Pinpoint the cell where the given text exists, returning its (x, y) midpoint coordinate. 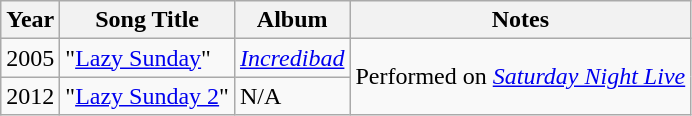
"Lazy Sunday" (148, 58)
Song Title (148, 20)
Notes (520, 20)
Album (292, 20)
Incredibad (292, 58)
2012 (30, 96)
Performed on Saturday Night Live (520, 77)
"Lazy Sunday 2" (148, 96)
N/A (292, 96)
2005 (30, 58)
Year (30, 20)
